Extract the [x, y] coordinate from the center of the cell holding the provided text.  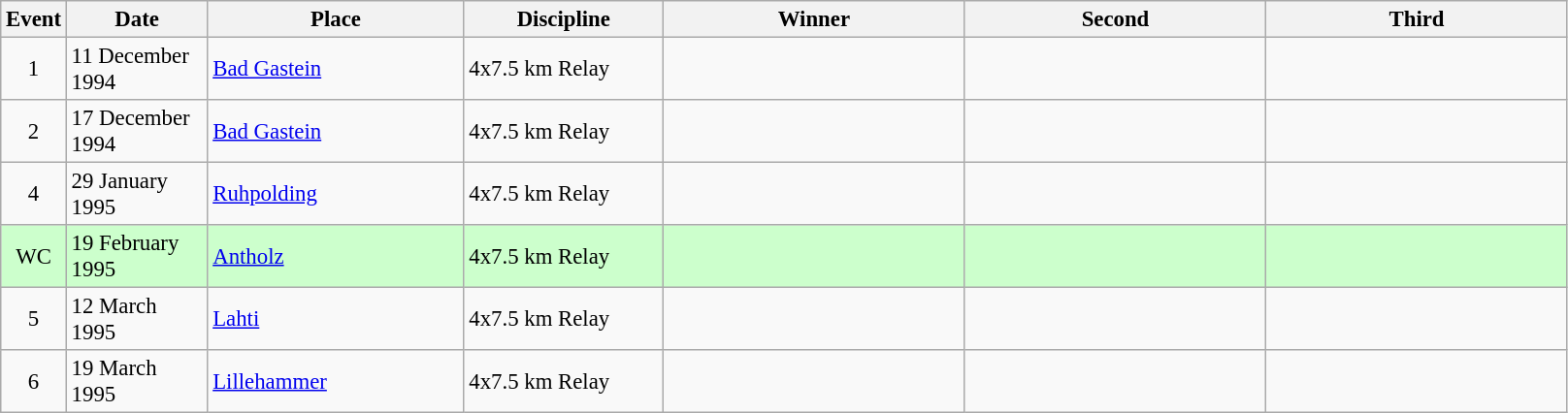
WC [34, 256]
4 [34, 194]
Ruhpolding [336, 194]
Event [34, 19]
Discipline [564, 19]
12 March 1995 [137, 320]
Winner [815, 19]
Third [1417, 19]
11 December 1994 [137, 70]
5 [34, 320]
Lahti [336, 320]
Antholz [336, 256]
Place [336, 19]
29 January 1995 [137, 194]
17 December 1994 [137, 132]
Second [1116, 19]
1 [34, 70]
Date [137, 19]
2 [34, 132]
19 February 1995 [137, 256]
